Search for the cell housing the specified text and yield its (x, y) center coordinate. 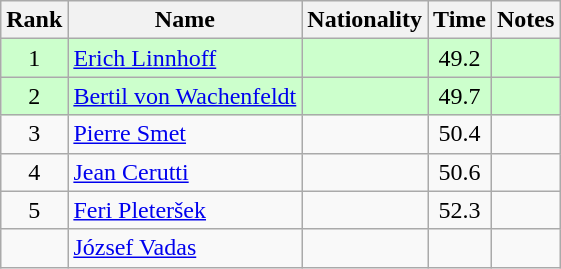
Time (460, 20)
3 (34, 134)
4 (34, 172)
Rank (34, 20)
1 (34, 58)
Feri Pleteršek (185, 210)
2 (34, 96)
Name (185, 20)
Erich Linnhoff (185, 58)
5 (34, 210)
Bertil von Wachenfeldt (185, 96)
Notes (526, 20)
Nationality (365, 20)
József Vadas (185, 248)
49.7 (460, 96)
52.3 (460, 210)
Pierre Smet (185, 134)
Jean Cerutti (185, 172)
50.4 (460, 134)
49.2 (460, 58)
50.6 (460, 172)
